Extract the [X, Y] coordinate from the center of the cell holding the provided text.  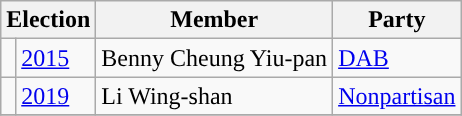
Nonpartisan [397, 96]
Benny Cheung Yiu-pan [214, 58]
Election [48, 20]
DAB [397, 58]
Member [214, 20]
2019 [56, 96]
Li Wing-shan [214, 96]
Party [397, 20]
2015 [56, 58]
